Extract the (x, y) coordinate from the center of the cell holding the provided text.  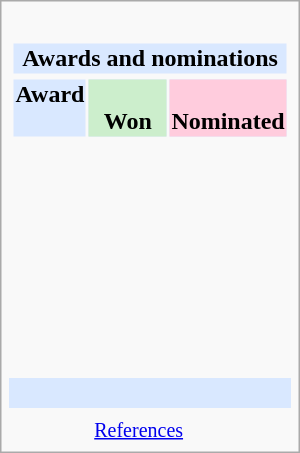
Nominated (228, 108)
Awards and nominations Award Won Nominated (150, 192)
Won (128, 108)
References (138, 430)
Awards and nominations (150, 59)
Award (50, 108)
